Detect which cell encompasses the target text, then output its [X, Y] center coordinate. 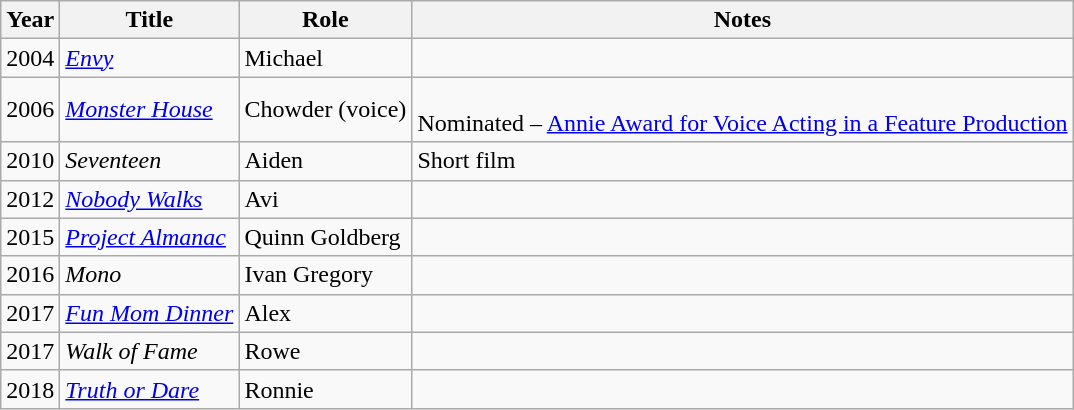
Nominated – Annie Award for Voice Acting in a Feature Production [742, 110]
Walk of Fame [150, 351]
2016 [30, 275]
Michael [326, 58]
Role [326, 20]
Project Almanac [150, 237]
Seventeen [150, 161]
Nobody Walks [150, 199]
Rowe [326, 351]
2018 [30, 389]
Truth or Dare [150, 389]
Avi [326, 199]
Quinn Goldberg [326, 237]
2010 [30, 161]
Alex [326, 313]
Short film [742, 161]
Notes [742, 20]
2004 [30, 58]
Fun Mom Dinner [150, 313]
Ivan Gregory [326, 275]
Aiden [326, 161]
Monster House [150, 110]
2012 [30, 199]
Title [150, 20]
2015 [30, 237]
Chowder (voice) [326, 110]
Envy [150, 58]
2006 [30, 110]
Ronnie [326, 389]
Mono [150, 275]
Year [30, 20]
